Pinpoint the cell where the given text exists, returning its (x, y) midpoint coordinate. 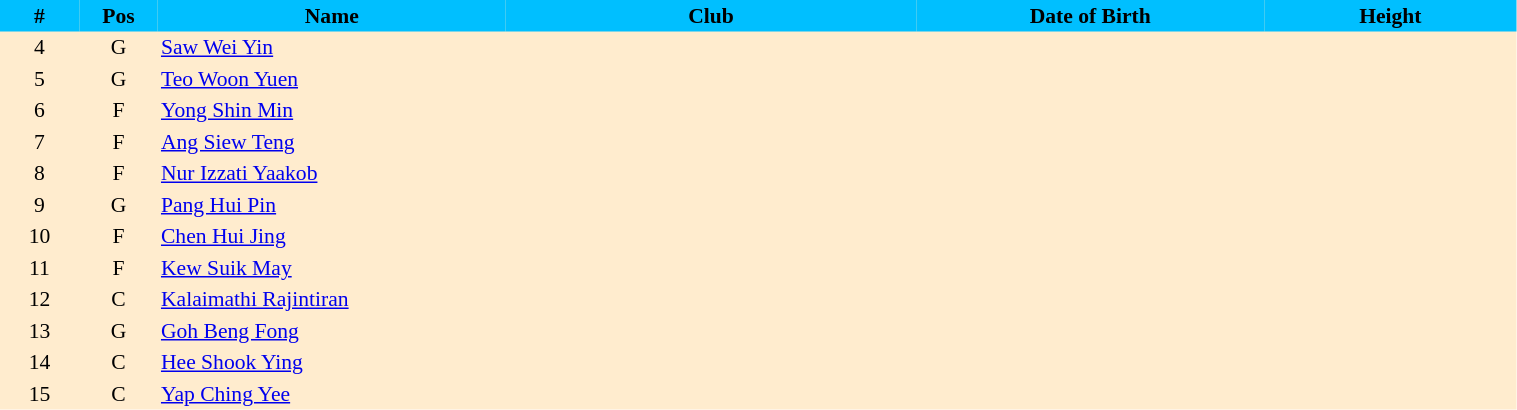
# (40, 16)
Kew Suik May (332, 268)
13 (40, 331)
Kalaimathi Rajintiran (332, 300)
14 (40, 362)
Yap Ching Yee (332, 394)
Teo Woon Yuen (332, 79)
8 (40, 174)
15 (40, 394)
5 (40, 79)
Saw Wei Yin (332, 48)
Club (712, 16)
9 (40, 205)
Date of Birth (1090, 16)
Ang Siew Teng (332, 142)
Pang Hui Pin (332, 205)
Goh Beng Fong (332, 331)
7 (40, 142)
4 (40, 48)
Height (1390, 16)
Yong Shin Min (332, 110)
Name (332, 16)
6 (40, 110)
Nur Izzati Yaakob (332, 174)
10 (40, 236)
Pos (118, 16)
Hee Shook Ying (332, 362)
Chen Hui Jing (332, 236)
11 (40, 268)
12 (40, 300)
